Output the [X, Y] coordinate of the center of the cell containing the given text.  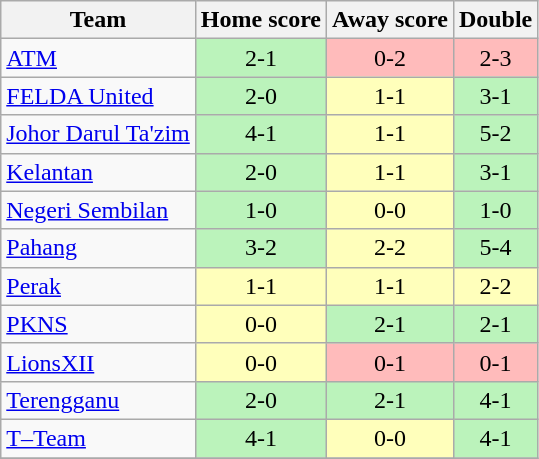
3-2 [260, 248]
Home score [260, 20]
5-2 [495, 134]
2-3 [495, 58]
Negeri Sembilan [98, 210]
Terengganu [98, 400]
T–Team [98, 438]
LionsXII [98, 362]
FELDA United [98, 96]
Pahang [98, 248]
Team [98, 20]
Double [495, 20]
ATM [98, 58]
PKNS [98, 324]
Kelantan [98, 172]
Johor Darul Ta'zim [98, 134]
5-4 [495, 248]
Away score [390, 20]
0-2 [390, 58]
Perak [98, 286]
